Search for the cell housing the specified text and yield its (x, y) center coordinate. 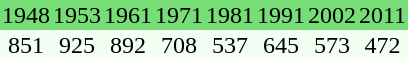
1971 (178, 15)
2002 (332, 15)
1948 (26, 15)
708 (178, 45)
2011 (382, 15)
925 (76, 45)
851 (26, 45)
645 (280, 45)
537 (230, 45)
573 (332, 45)
1991 (280, 15)
1981 (230, 15)
892 (128, 45)
1953 (76, 15)
472 (382, 45)
1961 (128, 15)
